For the text-containing cell, return its midpoint in (x, y) coordinate format. 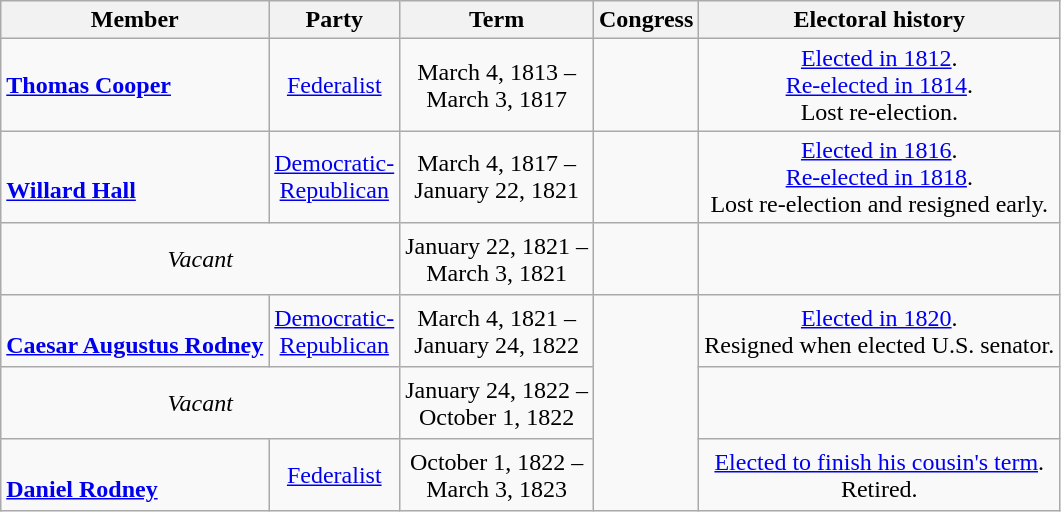
March 4, 1821 –January 24, 1822 (497, 331)
Elected in 1816.Re-elected in 1818.Lost re-election and resigned early. (880, 177)
March 4, 1817 –January 22, 1821 (497, 177)
Caesar Augustus Rodney (135, 331)
Daniel Rodney (135, 475)
October 1, 1822 –March 3, 1823 (497, 475)
Party (334, 20)
Elected to finish his cousin's term.Retired. (880, 475)
Elected in 1820.Resigned when elected U.S. senator. (880, 331)
Elected in 1812.Re-elected in 1814.Lost re-election. (880, 85)
Congress (646, 20)
Electoral history (880, 20)
January 24, 1822 –October 1, 1822 (497, 403)
Term (497, 20)
March 4, 1813 –March 3, 1817 (497, 85)
Thomas Cooper (135, 85)
Willard Hall (135, 177)
January 22, 1821 –March 3, 1821 (497, 259)
Member (135, 20)
